Capture the cell that displays the provided text and extract its (x, y) central coordinate. 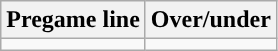
Pregame line (74, 20)
Over/under (210, 20)
